Return [X, Y] of the center of cell containing provided text 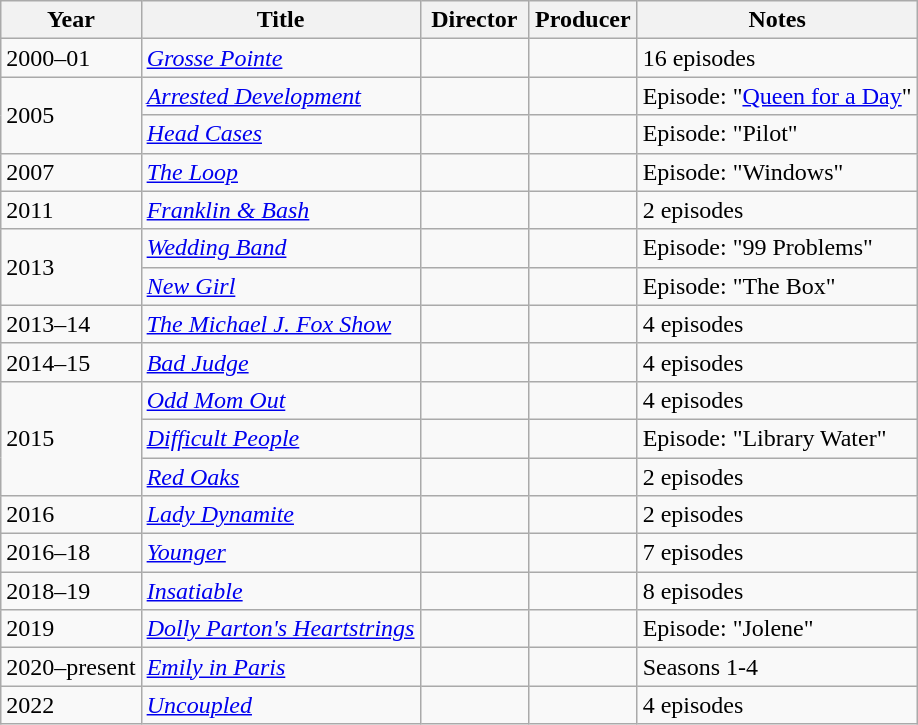
2013–14 [71, 324]
Episode: "The Box" [777, 286]
Emily in Paris [280, 667]
Insatiable [280, 591]
Arrested Development [280, 96]
Producer [584, 20]
Episode: "Library Water" [777, 438]
Bad Judge [280, 362]
2011 [71, 210]
2016 [71, 515]
8 episodes [777, 591]
Dolly Parton's Heartstrings [280, 629]
Episode: "Pilot" [777, 134]
2015 [71, 438]
Episode: "99 Problems" [777, 248]
New Girl [280, 286]
Year [71, 20]
2013 [71, 267]
Lady Dynamite [280, 515]
16 episodes [777, 58]
2014–15 [71, 362]
The Michael J. Fox Show [280, 324]
Wedding Band [280, 248]
Franklin & Bash [280, 210]
Difficult People [280, 438]
2005 [71, 115]
Notes [777, 20]
Episode: "Queen for a Day" [777, 96]
Odd Mom Out [280, 400]
7 episodes [777, 553]
2018–19 [71, 591]
Younger [280, 553]
Episode: "Windows" [777, 172]
Episode: "Jolene" [777, 629]
Grosse Pointe [280, 58]
2020–present [71, 667]
The Loop [280, 172]
2019 [71, 629]
Head Cases [280, 134]
Title [280, 20]
2022 [71, 705]
2007 [71, 172]
2000–01 [71, 58]
Director [474, 20]
Uncoupled [280, 705]
2016–18 [71, 553]
Seasons 1-4 [777, 667]
Red Oaks [280, 477]
